Output the [X, Y] coordinate of the center of the cell containing the given text.  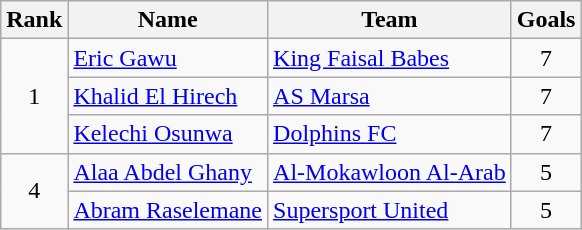
4 [34, 191]
Goals [546, 20]
Eric Gawu [168, 58]
Rank [34, 20]
Khalid El Hirech [168, 96]
1 [34, 96]
Alaa Abdel Ghany [168, 172]
Kelechi Osunwa [168, 134]
Abram Raselemane [168, 210]
Dolphins FC [390, 134]
King Faisal Babes [390, 58]
Supersport United [390, 210]
Al-Mokawloon Al-Arab [390, 172]
Team [390, 20]
AS Marsa [390, 96]
Name [168, 20]
